Capture the cell that displays the provided text and extract its (X, Y) central coordinate. 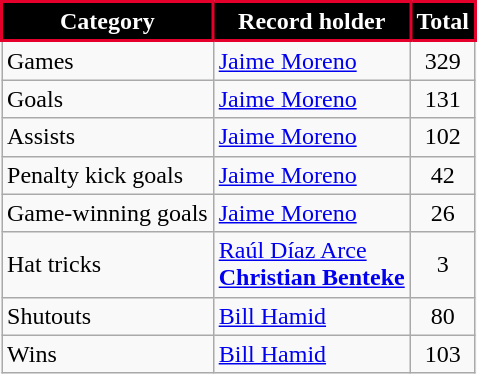
131 (442, 99)
Category (108, 22)
Shutouts (108, 316)
3 (442, 264)
Record holder (312, 22)
42 (442, 175)
Total (442, 22)
Penalty kick goals (108, 175)
329 (442, 60)
Raúl Díaz Arce Christian Benteke (312, 264)
Wins (108, 354)
26 (442, 213)
Assists (108, 137)
Game-winning goals (108, 213)
103 (442, 354)
102 (442, 137)
Hat tricks (108, 264)
Goals (108, 99)
Games (108, 60)
80 (442, 316)
